Determine the [X, Y] coordinate at the center of the cell enclosing the given text.  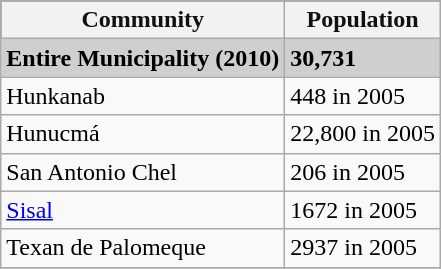
Population [363, 20]
22,800 in 2005 [363, 134]
1672 in 2005 [363, 210]
Community [143, 20]
Hunkanab [143, 96]
Entire Municipality (2010) [143, 58]
206 in 2005 [363, 172]
Sisal [143, 210]
448 in 2005 [363, 96]
Hunucmá [143, 134]
San Antonio Chel [143, 172]
Texan de Palomeque [143, 248]
30,731 [363, 58]
2937 in 2005 [363, 248]
